Identify which cell holds the provided text, then report its [X, Y] central coordinate. 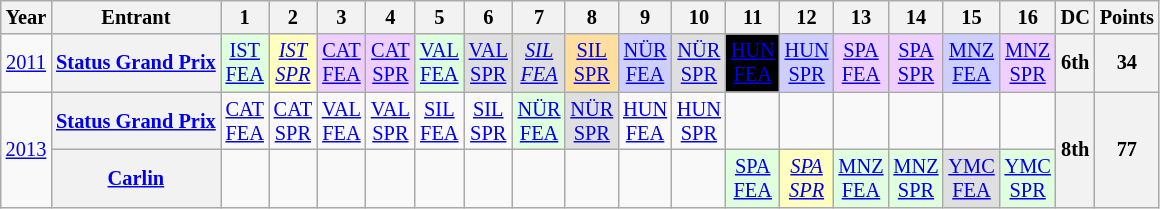
12 [807, 17]
2013 [26, 150]
ISTFEA [245, 63]
9 [645, 17]
Year [26, 17]
1 [245, 17]
ISTSPR [293, 63]
7 [540, 17]
Carlin [136, 178]
8 [592, 17]
6 [488, 17]
16 [1028, 17]
77 [1127, 150]
11 [753, 17]
YMCFEA [971, 178]
4 [390, 17]
DC [1076, 17]
14 [916, 17]
YMCSPR [1028, 178]
5 [440, 17]
15 [971, 17]
10 [699, 17]
6th [1076, 63]
2 [293, 17]
Points [1127, 17]
13 [860, 17]
34 [1127, 63]
2011 [26, 63]
3 [342, 17]
8th [1076, 150]
Entrant [136, 17]
